Return the [X, Y] coordinate for the center point of the cell that contains the specified text.  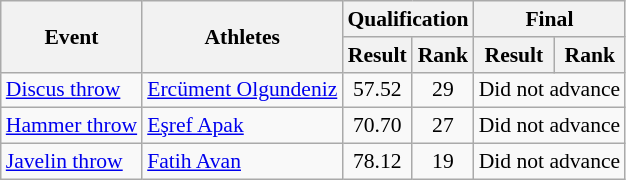
Final [550, 19]
Eşref Apak [242, 126]
27 [442, 126]
Discus throw [72, 90]
Fatih Avan [242, 162]
78.12 [377, 162]
19 [442, 162]
Hammer throw [72, 126]
Javelin throw [72, 162]
29 [442, 90]
70.70 [377, 126]
Ercüment Olgundeniz [242, 90]
Athletes [242, 36]
57.52 [377, 90]
Qualification [408, 19]
Event [72, 36]
